Detect which cell encompasses the target text, then output its [X, Y] center coordinate. 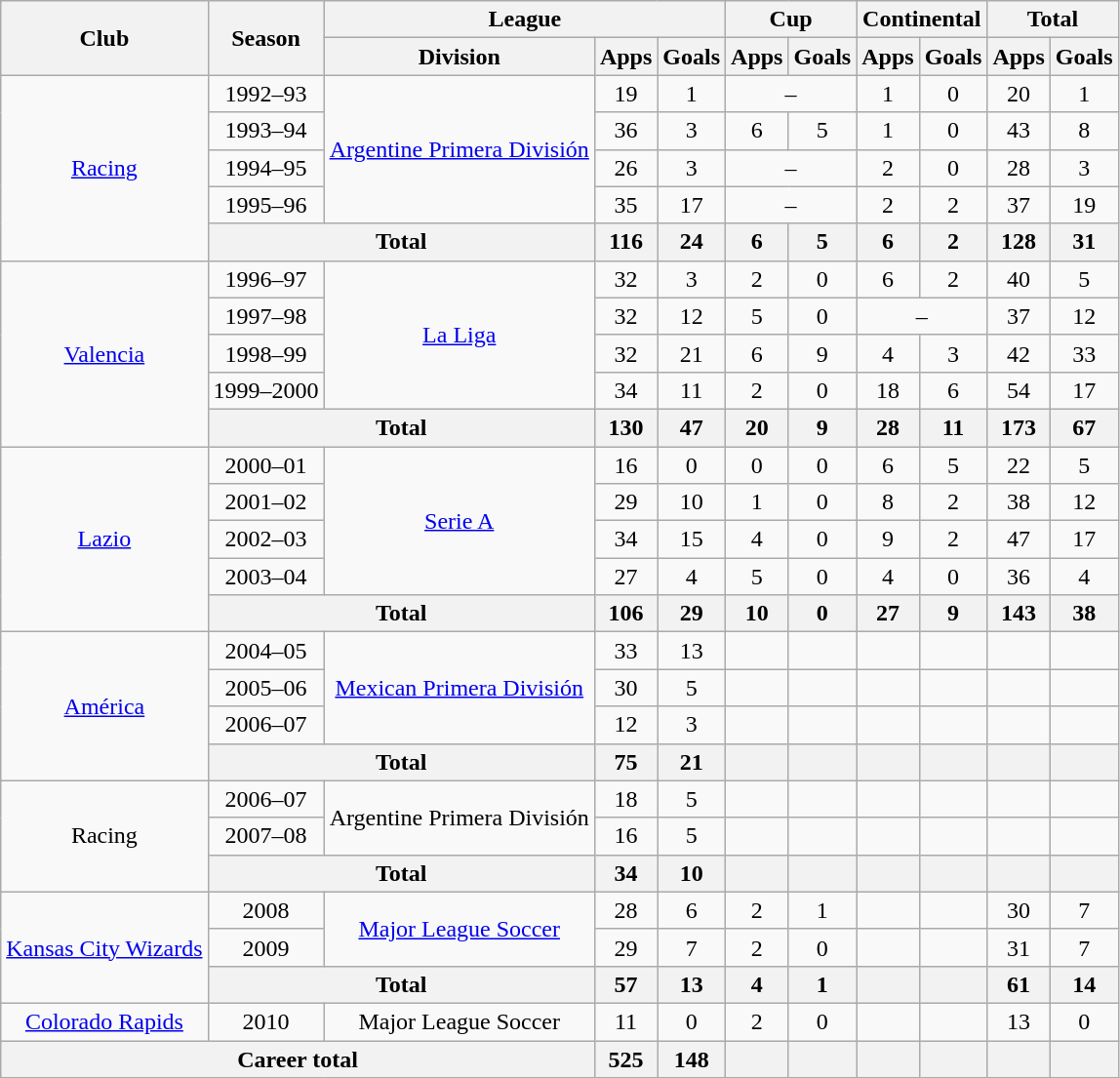
2009 [265, 947]
148 [692, 1058]
2003–04 [265, 577]
173 [1019, 427]
26 [625, 168]
2004–05 [265, 651]
Mexican Primera División [459, 688]
15 [692, 539]
116 [625, 242]
2001–02 [265, 502]
Kansas City Wizards [104, 947]
1996–97 [265, 279]
128 [1019, 242]
22 [1019, 465]
1993–94 [265, 131]
42 [1019, 353]
67 [1084, 427]
61 [1019, 984]
106 [625, 614]
130 [625, 427]
Lazio [104, 539]
Continental [922, 20]
Club [104, 38]
1994–95 [265, 168]
54 [1019, 390]
League [525, 20]
1999–2000 [265, 390]
2007–08 [265, 836]
La Liga [459, 335]
14 [1084, 984]
Serie A [459, 521]
2008 [265, 910]
24 [692, 242]
1995–96 [265, 205]
1998–99 [265, 353]
Colorado Rapids [104, 1021]
Season [265, 38]
143 [1019, 614]
Career total [299, 1058]
1997–98 [265, 316]
Valencia [104, 353]
43 [1019, 131]
525 [625, 1058]
2002–03 [265, 539]
35 [625, 205]
2010 [265, 1021]
40 [1019, 279]
2005–06 [265, 688]
Cup [791, 20]
57 [625, 984]
75 [625, 762]
Division [459, 57]
2000–01 [265, 465]
América [104, 706]
1992–93 [265, 94]
